Search for the cell housing the specified text and yield its (X, Y) center coordinate. 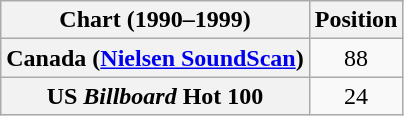
88 (356, 58)
US Billboard Hot 100 (155, 96)
Chart (1990–1999) (155, 20)
24 (356, 96)
Position (356, 20)
Canada (Nielsen SoundScan) (155, 58)
